Identify which cell holds the provided text, then report its (x, y) central coordinate. 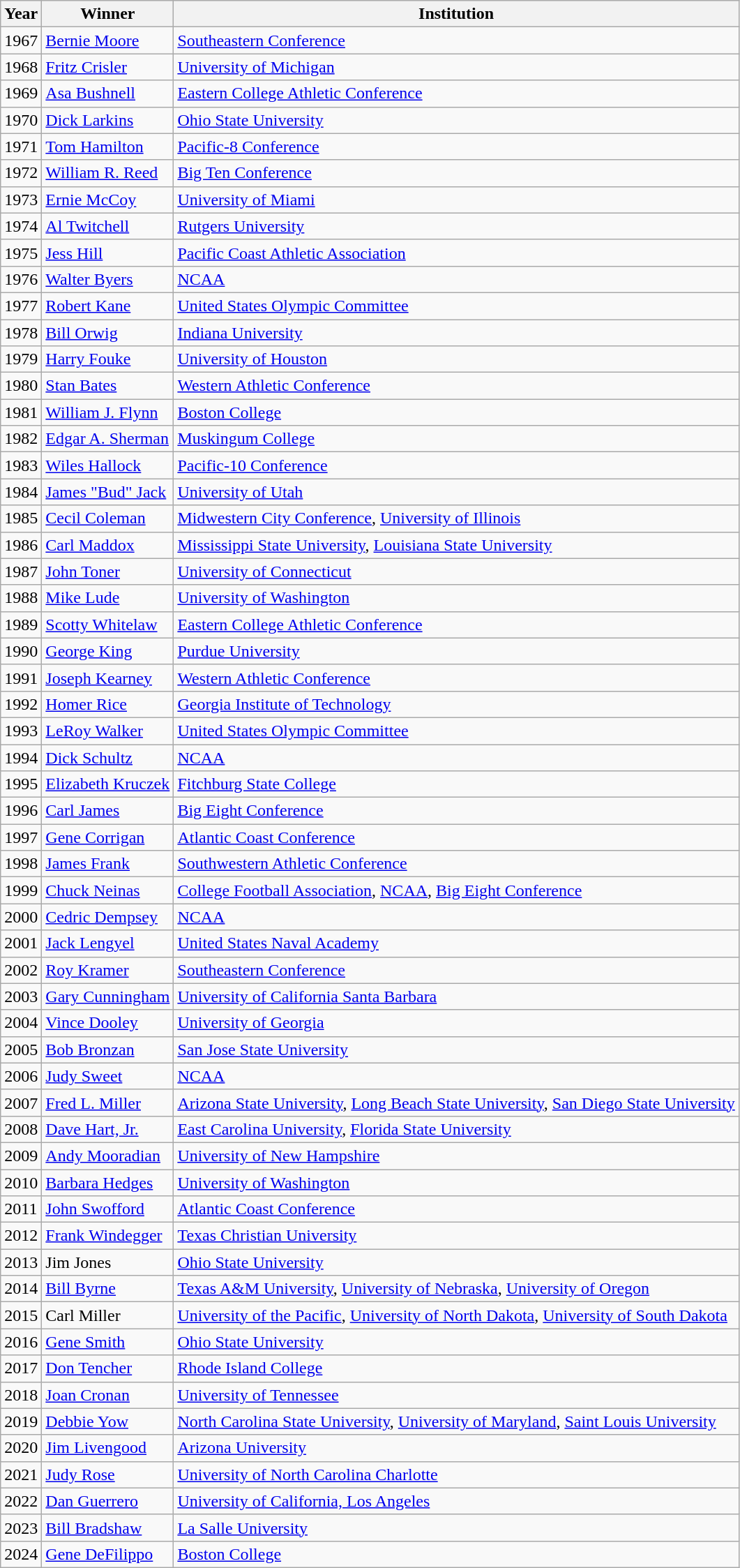
Gene DeFilippo (107, 1554)
Vince Dooley (107, 1023)
Fitchburg State College (456, 784)
Fritz Crisler (107, 67)
1968 (21, 67)
1995 (21, 784)
2019 (21, 1421)
Bernie Moore (107, 40)
Gene Smith (107, 1342)
University of Georgia (456, 1023)
2017 (21, 1368)
Edgar A. Sherman (107, 439)
2013 (21, 1262)
1996 (21, 811)
1977 (21, 306)
Carl James (107, 811)
Gary Cunningham (107, 996)
1967 (21, 40)
Scotty Whitelaw (107, 625)
1998 (21, 864)
2005 (21, 1050)
1997 (21, 837)
2010 (21, 1183)
Roy Kramer (107, 970)
2011 (21, 1209)
College Football Association, NCAA, Big Eight Conference (456, 890)
1980 (21, 386)
1990 (21, 651)
LeRoy Walker (107, 731)
Judy Sweet (107, 1076)
University of Houston (456, 359)
Jess Hill (107, 253)
1987 (21, 572)
Georgia Institute of Technology (456, 704)
2008 (21, 1129)
1982 (21, 439)
Big Eight Conference (456, 811)
Rhode Island College (456, 1368)
Bill Orwig (107, 333)
Stan Bates (107, 386)
Homer Rice (107, 704)
Southwestern Athletic Conference (456, 864)
Joseph Kearney (107, 678)
2018 (21, 1395)
William R. Reed (107, 173)
Rutgers University (456, 226)
University of Tennessee (456, 1395)
1986 (21, 545)
2016 (21, 1342)
Judy Rose (107, 1474)
1985 (21, 518)
2003 (21, 996)
Cecil Coleman (107, 518)
Carl Miller (107, 1315)
Frank Windegger (107, 1236)
1979 (21, 359)
1971 (21, 147)
Midwestern City Conference, University of Illinois (456, 518)
University of New Hampshire (456, 1156)
2002 (21, 970)
Dave Hart, Jr. (107, 1129)
George King (107, 651)
Dan Guerrero (107, 1501)
University of Utah (456, 492)
Bob Bronzan (107, 1050)
Bill Byrne (107, 1289)
Debbie Yow (107, 1421)
1974 (21, 226)
2001 (21, 943)
Arizona University (456, 1448)
1972 (21, 173)
Walter Byers (107, 279)
Tom Hamilton (107, 147)
2014 (21, 1289)
1999 (21, 890)
Winner (107, 14)
1978 (21, 333)
John Toner (107, 572)
2021 (21, 1474)
University of Michigan (456, 67)
2006 (21, 1076)
2000 (21, 917)
Carl Maddox (107, 545)
University of California Santa Barbara (456, 996)
Pacific-10 Conference (456, 465)
William J. Flynn (107, 412)
1970 (21, 120)
2015 (21, 1315)
Arizona State University, Long Beach State University, San Diego State University (456, 1103)
East Carolina University, Florida State University (456, 1129)
Muskingum College (456, 439)
2004 (21, 1023)
United States Naval Academy (456, 943)
1984 (21, 492)
Robert Kane (107, 306)
2009 (21, 1156)
1992 (21, 704)
Texas Christian University (456, 1236)
1976 (21, 279)
Jim Jones (107, 1262)
Indiana University (456, 333)
Year (21, 14)
2007 (21, 1103)
1988 (21, 598)
Dick Schultz (107, 757)
Barbara Hedges (107, 1183)
University of Miami (456, 200)
1993 (21, 731)
University of North Carolina Charlotte (456, 1474)
1983 (21, 465)
1975 (21, 253)
James Frank (107, 864)
1994 (21, 757)
Big Ten Conference (456, 173)
Chuck Neinas (107, 890)
Mississippi State University, Louisiana State University (456, 545)
Al Twitchell (107, 226)
North Carolina State University, University of Maryland, Saint Louis University (456, 1421)
Cedric Dempsey (107, 917)
Purdue University (456, 651)
Jim Livengood (107, 1448)
University of California, Los Angeles (456, 1501)
Harry Fouke (107, 359)
2012 (21, 1236)
2020 (21, 1448)
Institution (456, 14)
Pacific-8 Conference (456, 147)
Pacific Coast Athletic Association (456, 253)
Bill Bradshaw (107, 1528)
1981 (21, 412)
2023 (21, 1528)
1969 (21, 94)
Gene Corrigan (107, 837)
Andy Mooradian (107, 1156)
2024 (21, 1554)
Elizabeth Kruczek (107, 784)
Fred L. Miller (107, 1103)
Asa Bushnell (107, 94)
University of Connecticut (456, 572)
John Swofford (107, 1209)
James "Bud" Jack (107, 492)
Dick Larkins (107, 120)
Jack Lengyel (107, 943)
Joan Cronan (107, 1395)
San Jose State University (456, 1050)
University of the Pacific, University of North Dakota, University of South Dakota (456, 1315)
1989 (21, 625)
1991 (21, 678)
2022 (21, 1501)
Mike Lude (107, 598)
Texas A&M University, University of Nebraska, University of Oregon (456, 1289)
La Salle University (456, 1528)
Ernie McCoy (107, 200)
Wiles Hallock (107, 465)
Don Tencher (107, 1368)
1973 (21, 200)
